Determine the (x, y) coordinate at the center of the cell enclosing the given text.  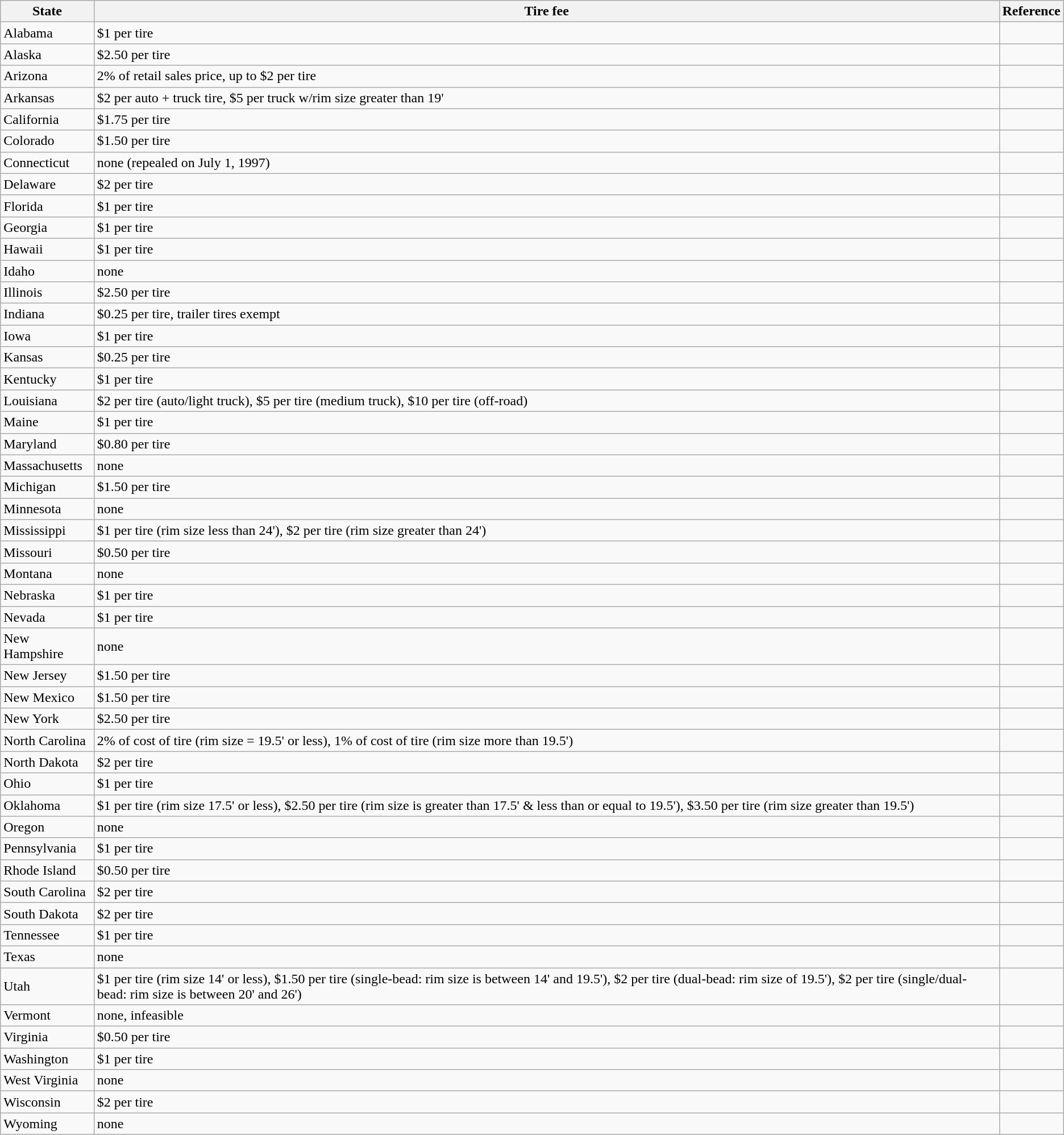
Oregon (48, 827)
New Hampshire (48, 647)
$2 per auto + truck tire, $5 per truck w/rim size greater than 19' (547, 98)
North Dakota (48, 762)
Massachusetts (48, 465)
Arizona (48, 76)
South Dakota (48, 913)
Delaware (48, 184)
Missouri (48, 552)
Reference (1031, 11)
$0.25 per tire, trailer tires exempt (547, 314)
$0.80 per tire (547, 444)
New Mexico (48, 697)
Alabama (48, 33)
Ohio (48, 784)
Washington (48, 1059)
California (48, 119)
none (repealed on July 1, 1997) (547, 163)
Louisiana (48, 401)
Alaska (48, 55)
Rhode Island (48, 870)
New Jersey (48, 676)
Indiana (48, 314)
Idaho (48, 271)
Hawaii (48, 249)
none, infeasible (547, 1016)
$1 per tire (rim size less than 24'), $2 per tire (rim size greater than 24') (547, 530)
State (48, 11)
Maryland (48, 444)
Michigan (48, 487)
North Carolina (48, 741)
$1.75 per tire (547, 119)
Maine (48, 422)
2% of cost of tire (rim size = 19.5' or less), 1% of cost of tire (rim size more than 19.5') (547, 741)
$0.25 per tire (547, 357)
Colorado (48, 141)
Tire fee (547, 11)
Minnesota (48, 509)
Kansas (48, 357)
Wyoming (48, 1124)
Illinois (48, 293)
Arkansas (48, 98)
Pennsylvania (48, 849)
2% of retail sales price, up to $2 per tire (547, 76)
South Carolina (48, 892)
New York (48, 719)
Iowa (48, 336)
Vermont (48, 1016)
Oklahoma (48, 805)
Kentucky (48, 379)
West Virginia (48, 1080)
Florida (48, 206)
Mississippi (48, 530)
Texas (48, 957)
Connecticut (48, 163)
Virginia (48, 1037)
Nevada (48, 617)
Wisconsin (48, 1102)
Tennessee (48, 935)
$2 per tire (auto/light truck), $5 per tire (medium truck), $10 per tire (off-road) (547, 401)
Utah (48, 986)
Georgia (48, 227)
Montana (48, 573)
Nebraska (48, 595)
